Provide the [x, y] coordinate of the cell's center where the given text is located.  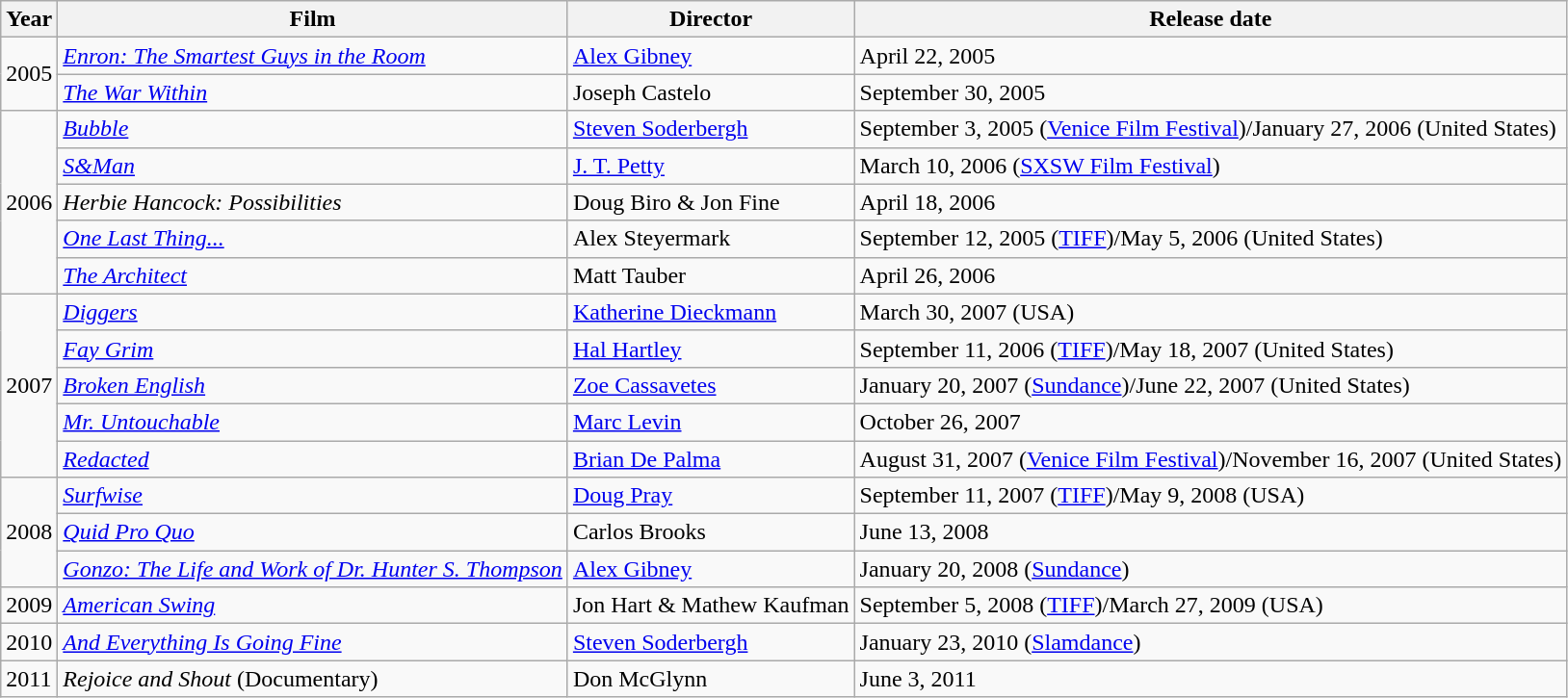
Gonzo: The Life and Work of Dr. Hunter S. Thompson [313, 569]
2005 [29, 74]
2011 [29, 679]
Brian De Palma [711, 459]
One Last Thing... [313, 239]
The War Within [313, 92]
2006 [29, 202]
January 20, 2007 (Sundance)/June 22, 2007 (United States) [1211, 385]
October 26, 2007 [1211, 422]
2007 [29, 385]
April 18, 2006 [1211, 202]
August 31, 2007 (Venice Film Festival)/November 16, 2007 (United States) [1211, 459]
Quid Pro Quo [313, 532]
June 3, 2011 [1211, 679]
Joseph Castelo [711, 92]
J. T. Petty [711, 166]
Release date [1211, 19]
Herbie Hancock: Possibilities [313, 202]
Mr. Untouchable [313, 422]
Alex Steyermark [711, 239]
American Swing [313, 606]
Doug Pray [711, 496]
Bubble [313, 129]
September 30, 2005 [1211, 92]
Zoe Cassavetes [711, 385]
Surfwise [313, 496]
Katherine Dieckmann [711, 312]
Director [711, 19]
January 20, 2008 (Sundance) [1211, 569]
2009 [29, 606]
Fay Grim [313, 349]
Diggers [313, 312]
September 5, 2008 (TIFF)/March 27, 2009 (USA) [1211, 606]
Marc Levin [711, 422]
March 30, 2007 (USA) [1211, 312]
Matt Tauber [711, 275]
Year [29, 19]
Carlos Brooks [711, 532]
Don McGlynn [711, 679]
2008 [29, 532]
Broken English [313, 385]
September 12, 2005 (TIFF)/May 5, 2006 (United States) [1211, 239]
September 11, 2006 (TIFF)/May 18, 2007 (United States) [1211, 349]
September 3, 2005 (Venice Film Festival)/January 27, 2006 (United States) [1211, 129]
Rejoice and Shout (Documentary) [313, 679]
And Everything Is Going Fine [313, 642]
June 13, 2008 [1211, 532]
2010 [29, 642]
Hal Hartley [711, 349]
September 11, 2007 (TIFF)/May 9, 2008 (USA) [1211, 496]
Jon Hart & Mathew Kaufman [711, 606]
Enron: The Smartest Guys in the Room [313, 56]
Redacted [313, 459]
April 26, 2006 [1211, 275]
March 10, 2006 (SXSW Film Festival) [1211, 166]
The Architect [313, 275]
Film [313, 19]
Doug Biro & Jon Fine [711, 202]
January 23, 2010 (Slamdance) [1211, 642]
S&Man [313, 166]
April 22, 2005 [1211, 56]
